Determine the [X, Y] coordinate at the center of the cell enclosing the given text.  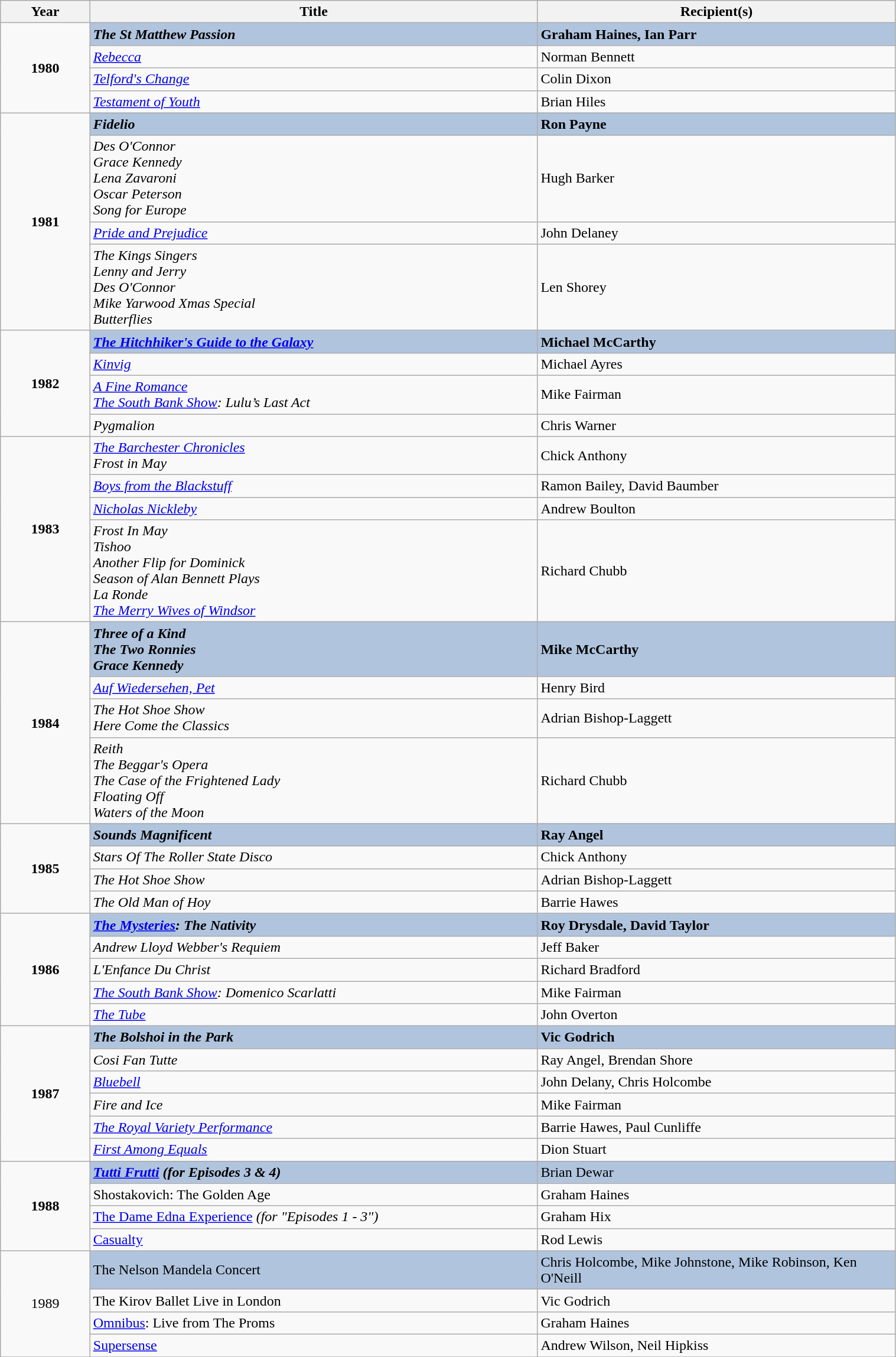
Hugh Barker [716, 178]
Supersense [314, 1345]
Kinvig [314, 364]
Telford's Change [314, 79]
1986 [45, 969]
Title [314, 12]
Henry Bird [716, 688]
Len Shorey [716, 287]
The Hot Shoe ShowHere Come the Classics [314, 718]
Cosi Fan Tutte [314, 1060]
The Kirov Ballet Live in London [314, 1300]
1989 [45, 1303]
First Among Equals [314, 1150]
The Hitchhiker's Guide to the Galaxy [314, 341]
Testament of Youth [314, 102]
1983 [45, 529]
Mike McCarthy [716, 649]
L'Enfance Du Christ [314, 969]
1982 [45, 383]
Andrew Boulton [716, 509]
The St Matthew Passion [314, 34]
The Bolshoi in the Park [314, 1037]
The Old Man of Hoy [314, 902]
The Hot Shoe Show [314, 880]
The Dame Edna Experience (for "Episodes 1 - 3") [314, 1217]
Norman Bennett [716, 57]
Ray Angel [716, 835]
The Nelson Mandela Concert [314, 1270]
Chris Warner [716, 425]
The Kings SingersLenny and JerryDes O'ConnorMike Yarwood Xmas SpecialButterflies [314, 287]
Bluebell [314, 1082]
Year [45, 12]
John Delaney [716, 233]
Frost In MayTishooAnother Flip for DominickSeason of Alan Bennett PlaysLa RondeThe Merry Wives of Windsor [314, 571]
John Overton [716, 1015]
The Royal Variety Performance [314, 1127]
Ron Payne [716, 124]
Andrew Wilson, Neil Hipkiss [716, 1345]
Nicholas Nickleby [314, 509]
Roy Drysdale, David Taylor [716, 925]
Three of a KindThe Two RonniesGrace Kennedy [314, 649]
Graham Hix [716, 1217]
Pride and Prejudice [314, 233]
Barrie Hawes, Paul Cunliffe [716, 1127]
Rod Lewis [716, 1239]
Chris Holcombe, Mike Johnstone, Mike Robinson, Ken O'Neill [716, 1270]
John Delany, Chris Holcombe [716, 1082]
The Mysteries: The Nativity [314, 925]
1980 [45, 68]
Tutti Frutti (for Episodes 3 & 4) [314, 1172]
Dion Stuart [716, 1150]
Jeff Baker [716, 947]
ReithThe Beggar's OperaThe Case of the Frightened LadyFloating OffWaters of the Moon [314, 780]
1987 [45, 1094]
Omnibus: Live from The Proms [314, 1323]
1985 [45, 868]
Richard Bradford [716, 969]
Colin Dixon [716, 79]
Auf Wiedersehen, Pet [314, 688]
Graham Haines, Ian Parr [716, 34]
Barrie Hawes [716, 902]
Fidelio [314, 124]
Andrew Lloyd Webber's Requiem [314, 947]
The Barchester ChroniclesFrost in May [314, 456]
Boys from the Blackstuff [314, 486]
Stars Of The Roller State Disco [314, 857]
Ramon Bailey, David Baumber [716, 486]
Recipient(s) [716, 12]
Fire and Ice [314, 1105]
1984 [45, 723]
Ray Angel, Brendan Shore [716, 1060]
1981 [45, 222]
Shostakovich: The Golden Age [314, 1195]
Michael Ayres [716, 364]
Pygmalion [314, 425]
Michael McCarthy [716, 341]
Brian Dewar [716, 1172]
1988 [45, 1206]
Casualty [314, 1239]
A Fine RomanceThe South Bank Show: Lulu’s Last Act [314, 395]
The Tube [314, 1015]
The South Bank Show: Domenico Scarlatti [314, 992]
Rebecca [314, 57]
Brian Hiles [716, 102]
Des O'ConnorGrace KennedyLena ZavaroniOscar PetersonSong for Europe [314, 178]
Sounds Magnificent [314, 835]
